Locate the cell with the specified text and output its [X, Y] center coordinate. 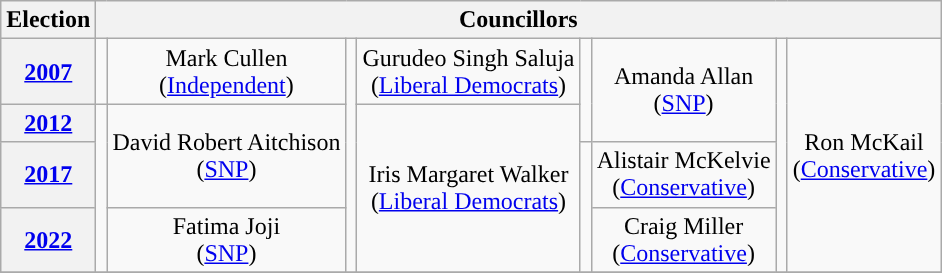
Amanda Allan(SNP) [684, 90]
Fatima Joji(SNP) [226, 240]
2012 [48, 123]
Councillors [518, 20]
Craig Miller(Conservative) [684, 240]
Iris Margaret Walker(Liberal Democrats) [468, 188]
Gurudeo Singh Saluja(Liberal Democrats) [468, 72]
David Robert Aitchison(SNP) [226, 156]
Alistair McKelvie(Conservative) [684, 174]
2017 [48, 174]
Election [48, 20]
Mark Cullen(Independent) [226, 72]
2022 [48, 240]
2007 [48, 72]
Ron McKail(Conservative) [864, 156]
